Return (X, Y) of the center of cell containing provided text 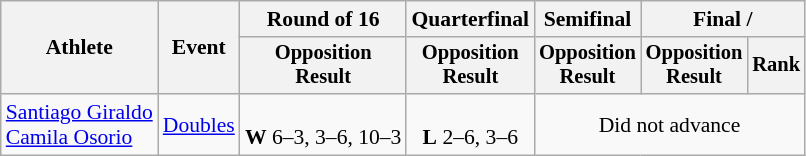
Did not advance (670, 124)
Final / (723, 19)
Round of 16 (324, 19)
L 2–6, 3–6 (470, 124)
Event (199, 48)
W 6–3, 3–6, 10–3 (324, 124)
Doubles (199, 124)
Santiago GiraldoCamila Osorio (80, 124)
Semifinal (588, 19)
Quarterfinal (470, 19)
Athlete (80, 48)
Rank (776, 66)
